Locate the cell with the specified text and output its (x, y) center coordinate. 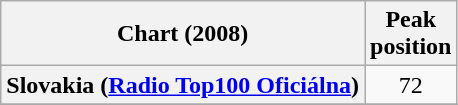
72 (411, 85)
Peakposition (411, 34)
Chart (2008) (183, 34)
Slovakia (Radio Top100 Oficiálna) (183, 85)
